Provide the (X, Y) coordinate of the cell's center where the given text is located.  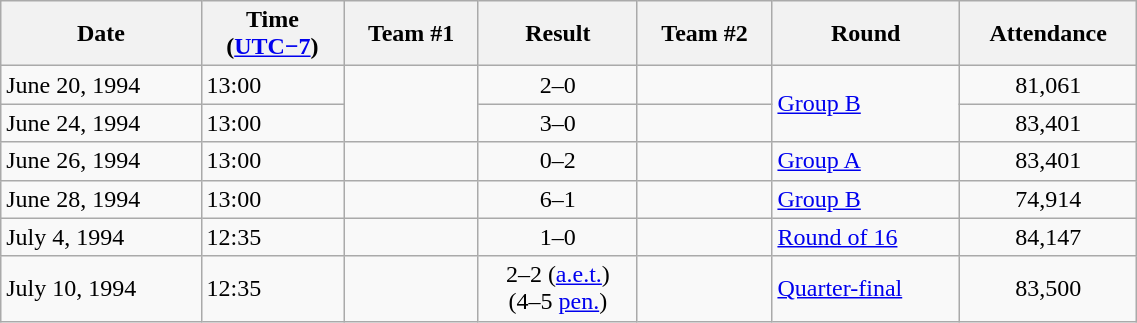
2–2 (a.e.t.)(4–5 pen.) (558, 288)
June 20, 1994 (101, 85)
June 24, 1994 (101, 123)
83,500 (1048, 288)
June 26, 1994 (101, 161)
Result (558, 34)
June 28, 1994 (101, 199)
Round (866, 34)
Quarter-final (866, 288)
Group A (866, 161)
1–0 (558, 237)
Team #1 (412, 34)
Attendance (1048, 34)
Date (101, 34)
0–2 (558, 161)
84,147 (1048, 237)
July 4, 1994 (101, 237)
Team #2 (704, 34)
Round of 16 (866, 237)
3–0 (558, 123)
74,914 (1048, 199)
2–0 (558, 85)
6–1 (558, 199)
81,061 (1048, 85)
Time (UTC−7) (272, 34)
July 10, 1994 (101, 288)
